Provide the (X, Y) coordinate of the cell's center where the given text is located.  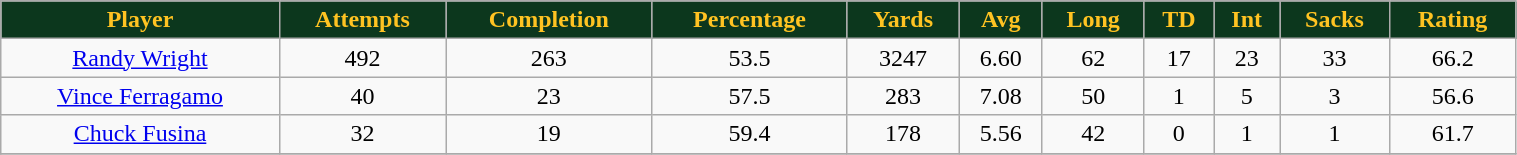
19 (549, 134)
Int (1247, 20)
6.60 (1001, 58)
Yards (903, 20)
7.08 (1001, 96)
59.4 (750, 134)
53.5 (750, 58)
3 (1335, 96)
Avg (1001, 20)
56.6 (1452, 96)
17 (1179, 58)
40 (362, 96)
Player (140, 20)
0 (1179, 134)
283 (903, 96)
42 (1092, 134)
Attempts (362, 20)
178 (903, 134)
62 (1092, 58)
5.56 (1001, 134)
5 (1247, 96)
263 (549, 58)
50 (1092, 96)
492 (362, 58)
32 (362, 134)
TD (1179, 20)
Sacks (1335, 20)
57.5 (750, 96)
Vince Ferragamo (140, 96)
61.7 (1452, 134)
33 (1335, 58)
66.2 (1452, 58)
Rating (1452, 20)
Chuck Fusina (140, 134)
3247 (903, 58)
Randy Wright (140, 58)
Long (1092, 20)
Completion (549, 20)
Percentage (750, 20)
